Scan for the cell matching the given text and deliver its [X, Y] coordinate at center. 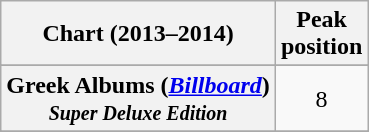
Greek Albums (Billboard)Super Deluxe Edition [138, 98]
Chart (2013–2014) [138, 34]
Peakposition [321, 34]
8 [321, 98]
